Output the [X, Y] coordinate of the center of the cell containing the given text.  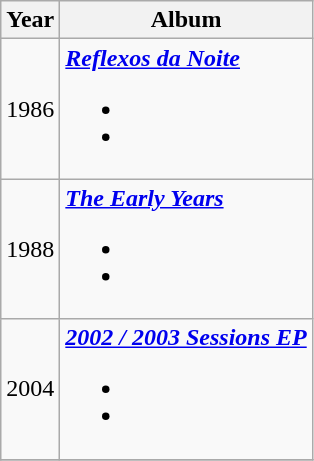
Year [30, 20]
2002 / 2003 Sessions EP [186, 389]
The Early Years [186, 249]
Reflexos da Noite [186, 109]
1986 [30, 109]
1988 [30, 249]
2004 [30, 389]
Album [186, 20]
